For the text-containing cell, return its midpoint in (x, y) coordinate format. 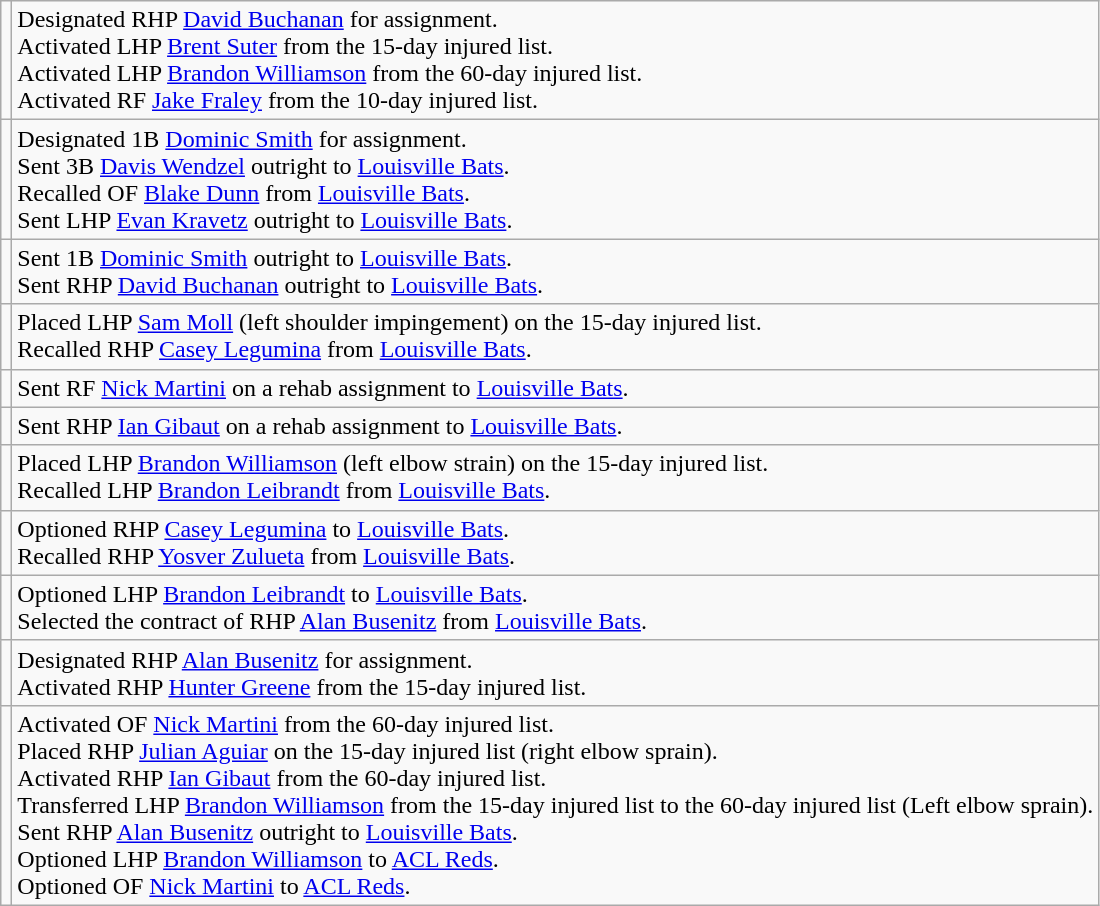
Designated RHP Alan Busenitz for assignment. Activated RHP Hunter Greene from the 15-day injured list. (556, 672)
Optioned LHP Brandon Leibrandt to Louisville Bats. Selected the contract of RHP Alan Busenitz from Louisville Bats. (556, 608)
Sent 1B Dominic Smith outright to Louisville Bats. Sent RHP David Buchanan outright to Louisville Bats. (556, 272)
Sent RHP Ian Gibaut on a rehab assignment to Louisville Bats. (556, 426)
Optioned RHP Casey Legumina to Louisville Bats. Recalled RHP Yosver Zulueta from Louisville Bats. (556, 542)
Placed LHP Sam Moll (left shoulder impingement) on the 15-day injured list. Recalled RHP Casey Legumina from Louisville Bats. (556, 336)
Sent RF Nick Martini on a rehab assignment to Louisville Bats. (556, 388)
Placed LHP Brandon Williamson (left elbow strain) on the 15-day injured list. Recalled LHP Brandon Leibrandt from Louisville Bats. (556, 478)
